Return the (X, Y) coordinate for the center point of the cell that contains the specified text.  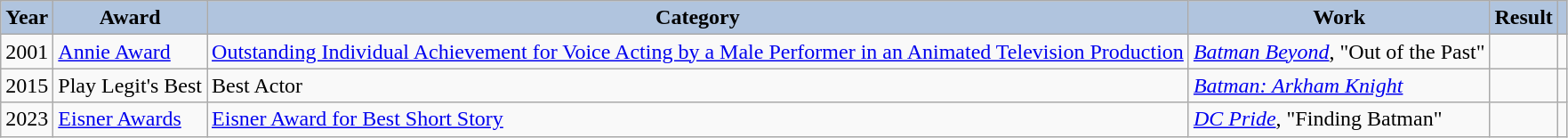
Work (1339, 18)
Award (130, 18)
Eisner Awards (130, 119)
Category (698, 18)
Best Actor (698, 85)
2001 (27, 52)
2023 (27, 119)
Batman: Arkham Knight (1339, 85)
Outstanding Individual Achievement for Voice Acting by a Male Performer in an Animated Television Production (698, 52)
Result (1524, 18)
DC Pride, "Finding Batman" (1339, 119)
Eisner Award for Best Short Story (698, 119)
Annie Award (130, 52)
Year (27, 18)
2015 (27, 85)
Batman Beyond, "Out of the Past" (1339, 52)
Play Legit's Best (130, 85)
